Extract the [X, Y] coordinate from the center of the cell holding the provided text.  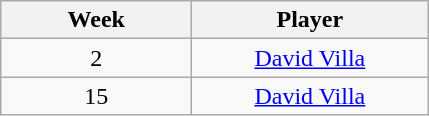
Player [310, 20]
Week [96, 20]
15 [96, 96]
2 [96, 58]
